Identify which cell holds the provided text, then report its [x, y] central coordinate. 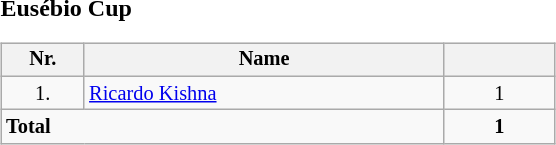
Ricardo Kishna [264, 93]
1. [42, 93]
Total [222, 127]
Name [264, 60]
Nr. [42, 60]
